Extract the (x, y) coordinate from the center of the cell holding the provided text.  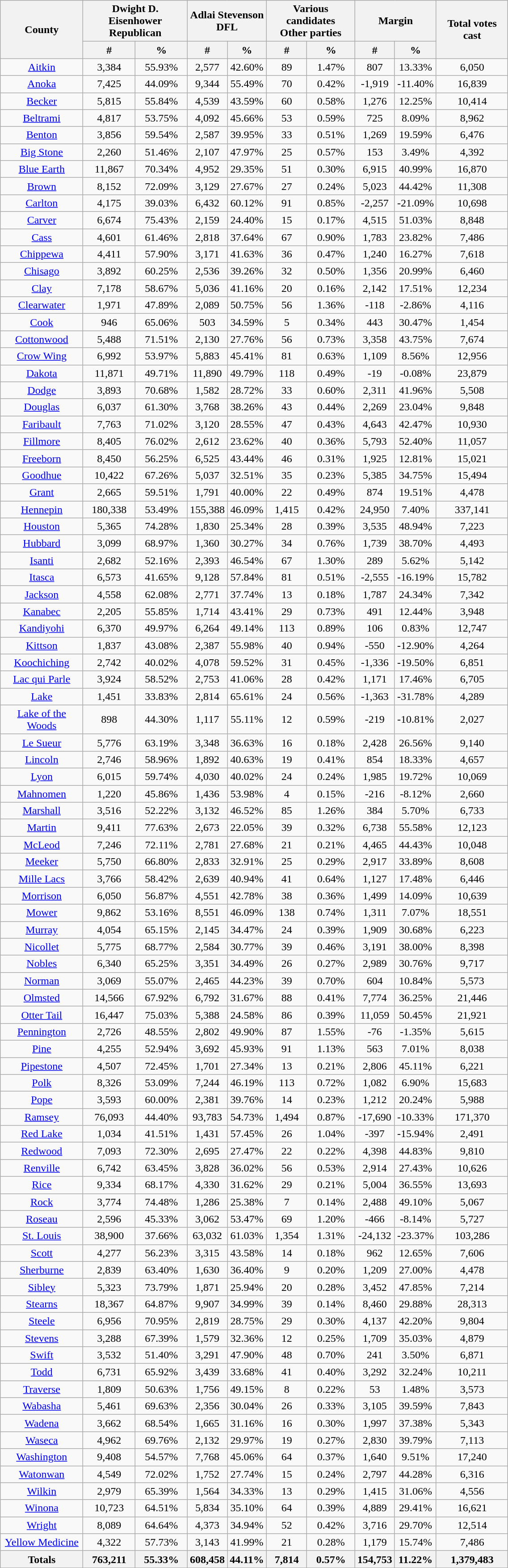
1,356 (374, 271)
Lyon (42, 776)
Totals (42, 1559)
9,907 (207, 1304)
3,171 (207, 254)
39.03% (162, 203)
-19.50% (416, 662)
57.84% (247, 577)
4,889 (374, 1508)
1,082 (374, 1083)
31 (287, 662)
1,212 (374, 1100)
45.06% (247, 1457)
Otter Tail (42, 1015)
23.62% (247, 441)
7,178 (109, 288)
65.25% (162, 964)
3,662 (109, 1423)
Kandiyohi (42, 628)
39.95% (247, 135)
Watonwan (42, 1474)
42.20% (416, 1321)
4,507 (109, 1066)
4,493 (472, 544)
41.65% (162, 577)
2,797 (374, 1474)
51.03% (416, 220)
70 (287, 84)
2,205 (109, 611)
3.50% (416, 1355)
Norman (42, 981)
32 (287, 271)
Renville (42, 1168)
44.42% (416, 186)
6.90% (416, 1083)
1,360 (207, 544)
0.56% (331, 696)
2,814 (207, 696)
86 (287, 1015)
58.42% (162, 879)
153 (374, 152)
-24,132 (374, 1236)
1,791 (207, 492)
50.75% (247, 305)
34.94% (247, 1525)
1,871 (207, 1287)
53.75% (162, 118)
1.13% (331, 1049)
3.49% (416, 152)
69.63% (162, 1406)
1,436 (207, 793)
Morrison (42, 896)
Ramsey (42, 1117)
24.40% (247, 220)
14,566 (109, 998)
1,220 (109, 793)
-19 (374, 373)
11,871 (109, 373)
2,311 (374, 390)
Meeker (42, 862)
Dwight D. EisenhowerRepublican (135, 21)
32.51% (247, 475)
-2.86% (416, 305)
16,870 (472, 169)
8,608 (472, 862)
6,956 (109, 1321)
2,665 (109, 492)
31.62% (247, 1185)
5,023 (374, 186)
7.07% (416, 913)
5.62% (416, 561)
15,683 (472, 1083)
Blue Earth (42, 169)
1,454 (472, 322)
1,640 (374, 1457)
725 (374, 118)
0.94% (331, 645)
6,573 (109, 577)
20.99% (416, 271)
5.70% (416, 811)
8,450 (109, 458)
Winona (42, 1508)
0.83% (416, 628)
5,365 (109, 527)
67.39% (162, 1338)
3,062 (207, 1219)
1.30% (331, 561)
36.02% (247, 1168)
13.33% (416, 67)
Redwood (42, 1151)
1.47% (331, 67)
6,221 (472, 1066)
22.05% (247, 828)
67.92% (162, 998)
763,211 (109, 1559)
10,048 (472, 845)
47.89% (162, 305)
3,593 (109, 1100)
16,839 (472, 84)
52.94% (162, 1049)
50.63% (162, 1389)
3,766 (109, 879)
28,313 (472, 1304)
53.49% (162, 509)
5,461 (109, 1406)
2,742 (109, 662)
56.87% (162, 896)
15,494 (472, 475)
11,867 (109, 169)
61.30% (162, 407)
-1.35% (416, 1032)
29.41% (416, 1508)
807 (374, 67)
7,113 (472, 1440)
3,532 (109, 1355)
Jackson (42, 594)
64.87% (162, 1304)
38 (287, 896)
71.51% (162, 339)
49.71% (162, 373)
43.59% (247, 101)
443 (374, 322)
2,639 (207, 879)
8.09% (416, 118)
-11.40% (416, 84)
43.44% (247, 458)
0.45% (331, 662)
30.77% (247, 947)
61.03% (247, 1236)
3,856 (109, 135)
0.64% (331, 879)
3,132 (207, 811)
25.94% (247, 1287)
5,988 (472, 1100)
44.40% (162, 1117)
45.86% (162, 793)
7,246 (109, 845)
29.35% (247, 169)
70.68% (162, 390)
56.25% (162, 458)
1,276 (374, 101)
6,476 (472, 135)
9,810 (472, 1151)
53.98% (247, 793)
4,952 (207, 169)
4,643 (374, 424)
8,962 (472, 118)
5,727 (472, 1219)
52.40% (416, 441)
69 (287, 1219)
2,536 (207, 271)
1,269 (374, 135)
Roseau (42, 1219)
-397 (374, 1134)
6,316 (472, 1474)
34.49% (247, 964)
0.85% (331, 203)
44.28% (416, 1474)
0.40% (331, 1372)
75.03% (162, 1015)
8,398 (472, 947)
Pennington (42, 1032)
27.00% (416, 1270)
Adlai StevensonDFL (227, 21)
1,564 (207, 1491)
Marshall (42, 811)
46.19% (247, 1083)
37.66% (162, 1236)
Clay (42, 288)
4,962 (109, 1440)
89 (287, 67)
42.60% (247, 67)
45.66% (247, 118)
3,535 (374, 527)
Big Stone (42, 152)
0.33% (331, 1406)
38.00% (416, 947)
65.61% (247, 696)
32.24% (416, 1372)
6,792 (207, 998)
7,223 (472, 527)
5,388 (207, 1015)
Margin (395, 21)
1,127 (374, 879)
Goodhue (42, 475)
62.08% (162, 594)
6,915 (374, 169)
53.16% (162, 913)
10,626 (472, 1168)
6,851 (472, 662)
Stevens (42, 1338)
68.97% (162, 544)
3,129 (207, 186)
3,452 (374, 1287)
Douglas (42, 407)
35 (287, 475)
49.97% (162, 628)
3,516 (109, 811)
2,989 (374, 964)
48.94% (416, 527)
43 (287, 407)
1.55% (331, 1032)
2,132 (207, 1440)
7.40% (416, 509)
12,123 (472, 828)
-0.08% (416, 373)
4,539 (207, 101)
27.76% (247, 339)
51.46% (162, 152)
43.58% (247, 1253)
3,768 (207, 407)
Carlton (42, 203)
30.68% (416, 930)
5,775 (109, 947)
37.74% (247, 594)
4,551 (207, 896)
3,288 (109, 1338)
55.11% (247, 720)
39.26% (247, 271)
4,277 (109, 1253)
43.41% (247, 611)
28.55% (247, 424)
9,334 (109, 1185)
5,343 (472, 1423)
8,326 (109, 1083)
26.56% (416, 742)
33.68% (247, 1372)
-17,690 (374, 1117)
17,240 (472, 1457)
7,214 (472, 1287)
15,782 (472, 577)
962 (374, 1253)
44.09% (162, 84)
19.72% (416, 776)
-12.90% (416, 645)
4,817 (109, 118)
2,089 (207, 305)
60 (287, 101)
7,342 (472, 594)
6,037 (109, 407)
1,034 (109, 1134)
68.54% (162, 1423)
31.67% (247, 998)
County (42, 30)
1,379,483 (472, 1559)
59.54% (162, 135)
Rock (42, 1202)
49.10% (416, 1202)
1,630 (207, 1270)
0.20% (331, 1270)
3,143 (207, 1542)
2,802 (207, 1032)
46.54% (247, 561)
7,674 (472, 339)
12.44% (416, 611)
17.46% (416, 679)
5,385 (374, 475)
5,615 (472, 1032)
23,879 (472, 373)
0.63% (331, 356)
Dodge (42, 390)
1,925 (374, 458)
4,879 (472, 1338)
1,830 (207, 527)
1,240 (374, 254)
40.63% (247, 759)
Becker (42, 101)
3,573 (472, 1389)
2,159 (207, 220)
8,405 (109, 441)
Koochiching (42, 662)
4,264 (472, 645)
57.73% (162, 1542)
Lake (42, 696)
49.15% (247, 1389)
1,837 (109, 645)
5,883 (207, 356)
17.48% (416, 879)
2,142 (374, 288)
0.43% (331, 424)
10,422 (109, 475)
0.31% (331, 458)
10,414 (472, 101)
-2,555 (374, 577)
2,393 (207, 561)
4,657 (472, 759)
Red Lake (42, 1134)
-76 (374, 1032)
289 (374, 561)
1,499 (374, 896)
3,948 (472, 611)
70.95% (162, 1321)
4,116 (472, 305)
1.36% (331, 305)
-1,363 (374, 696)
0.72% (331, 1083)
Stearns (42, 1304)
-2,257 (374, 203)
7,425 (109, 84)
46.52% (247, 811)
-31.78% (416, 696)
Various candidatesOther parties (311, 21)
9,804 (472, 1321)
2,781 (207, 845)
2,917 (374, 862)
77.63% (162, 828)
Martin (42, 828)
Cass (42, 237)
72.45% (162, 1066)
Grant (42, 492)
41.96% (416, 390)
14.09% (416, 896)
Chippewa (42, 254)
11,890 (207, 373)
11,059 (374, 1015)
0.87% (331, 1117)
55.07% (162, 981)
8,152 (109, 186)
0.25% (331, 1338)
27.47% (247, 1151)
7.01% (416, 1049)
4,465 (374, 845)
28.72% (247, 390)
1,701 (207, 1066)
53.09% (162, 1083)
45.93% (247, 1049)
6,223 (472, 930)
Polk (42, 1083)
9,408 (109, 1457)
4,137 (374, 1321)
10.84% (416, 981)
Pipestone (42, 1066)
-216 (374, 793)
47.85% (416, 1287)
2,771 (207, 594)
55.49% (247, 84)
6,432 (207, 203)
1,709 (374, 1338)
8,460 (374, 1304)
1,117 (207, 720)
4,556 (472, 1491)
7,814 (287, 1559)
9,862 (109, 913)
3,439 (207, 1372)
Kanabec (42, 611)
5,323 (109, 1287)
27 (287, 186)
52.22% (162, 811)
66.80% (162, 862)
1,209 (374, 1270)
33.89% (416, 862)
55.93% (162, 67)
Washington (42, 1457)
29.97% (247, 1440)
5,508 (472, 390)
Beltrami (42, 118)
-8.12% (416, 793)
30.76% (416, 964)
Cottonwood (42, 339)
18,367 (109, 1304)
1,171 (374, 679)
1,909 (374, 930)
40.99% (416, 169)
138 (287, 913)
Sherburne (42, 1270)
0.50% (331, 271)
3,893 (109, 390)
-23.37% (416, 1236)
Chisago (42, 271)
8.56% (416, 356)
-466 (374, 1219)
55.33% (162, 1559)
8,848 (472, 220)
17.51% (416, 288)
58.96% (162, 759)
7,244 (207, 1083)
Mahnomen (42, 793)
18.33% (416, 759)
2,356 (207, 1406)
60.12% (247, 203)
503 (207, 322)
Anoka (42, 84)
55.98% (247, 645)
2,979 (109, 1491)
3,191 (374, 947)
Brown (42, 186)
3,351 (207, 964)
6,015 (109, 776)
10,698 (472, 203)
5,834 (207, 1508)
4,373 (207, 1525)
9,411 (109, 828)
2,130 (207, 339)
11,308 (472, 186)
48.55% (162, 1032)
6,446 (472, 879)
6,733 (472, 811)
65.39% (162, 1491)
55.58% (416, 828)
Scott (42, 1253)
2,428 (374, 742)
2,596 (109, 1219)
946 (109, 322)
49.90% (247, 1032)
0.34% (331, 322)
70.34% (162, 169)
1,179 (374, 1542)
3,292 (374, 1372)
Benton (42, 135)
71.02% (162, 424)
2,577 (207, 67)
4,330 (207, 1185)
-550 (374, 645)
106 (374, 628)
9,140 (472, 742)
44.30% (162, 720)
11,057 (472, 441)
854 (374, 759)
Aitkin (42, 67)
2,682 (109, 561)
39.79% (416, 1440)
35.10% (247, 1508)
4,558 (109, 594)
27.74% (247, 1474)
1,756 (207, 1389)
3,774 (109, 1202)
15,021 (472, 458)
30.47% (416, 322)
1.31% (331, 1236)
Traverse (42, 1389)
34.33% (247, 1491)
29.88% (416, 1304)
2,612 (207, 441)
0.74% (331, 913)
31.06% (416, 1491)
1.20% (331, 1219)
50.45% (416, 1015)
27.43% (416, 1168)
41.99% (247, 1542)
6,525 (207, 458)
10,211 (472, 1372)
Le Sueur (42, 742)
12,747 (472, 628)
3,384 (109, 67)
1,579 (207, 1338)
32.91% (247, 862)
Clearwater (42, 305)
3,120 (207, 424)
41.06% (247, 679)
2,753 (207, 679)
8 (287, 1389)
68.17% (162, 1185)
-10.33% (416, 1117)
4,175 (109, 203)
1,431 (207, 1134)
45.11% (416, 1066)
2,726 (109, 1032)
1,971 (109, 305)
Freeborn (42, 458)
Yellow Medicine (42, 1542)
2,465 (207, 981)
McLeod (42, 845)
37.64% (247, 237)
7,774 (374, 998)
Hubbard (42, 544)
87 (287, 1032)
103,286 (472, 1236)
69.76% (162, 1440)
1,311 (374, 913)
0.15% (331, 793)
6,992 (109, 356)
51 (287, 169)
34.47% (247, 930)
Steele (42, 1321)
2,107 (207, 152)
53.97% (162, 356)
41.16% (247, 288)
-10.81% (416, 720)
118 (287, 373)
Wright (42, 1525)
42.78% (247, 896)
44.11% (247, 1559)
3,828 (207, 1168)
4,030 (207, 776)
6,738 (374, 828)
0.32% (331, 828)
4,255 (109, 1049)
6,674 (109, 220)
0.76% (331, 544)
31.16% (247, 1423)
9 (287, 1270)
36 (287, 254)
34.59% (247, 322)
Crow Wing (42, 356)
Wadena (42, 1423)
5,793 (374, 441)
88 (287, 998)
10,930 (472, 424)
4,289 (472, 696)
5,067 (472, 1202)
34.75% (416, 475)
1.04% (331, 1134)
12.65% (416, 1253)
6,871 (472, 1355)
9,128 (207, 577)
5,573 (472, 981)
1,752 (207, 1474)
76.02% (162, 441)
64.64% (162, 1525)
0.37% (331, 1457)
20.24% (416, 1100)
491 (374, 611)
12,956 (472, 356)
34.99% (247, 1304)
Mower (42, 913)
1,109 (374, 356)
5,488 (109, 339)
4,092 (207, 118)
16,621 (472, 1508)
33.83% (162, 696)
4,549 (109, 1474)
6,264 (207, 628)
1.48% (416, 1389)
2,695 (207, 1151)
154,753 (374, 1559)
2,027 (472, 720)
3,358 (374, 339)
55.85% (162, 611)
2,839 (109, 1270)
8,089 (109, 1525)
1,783 (374, 237)
4,078 (207, 662)
16.27% (416, 254)
55.84% (162, 101)
65.06% (162, 322)
25.38% (247, 1202)
6,742 (109, 1168)
24,950 (374, 509)
59.74% (162, 776)
7,763 (109, 424)
36.63% (247, 742)
54.73% (247, 1117)
0.58% (331, 101)
6,370 (109, 628)
39.76% (247, 1100)
0.16% (331, 288)
76,093 (109, 1117)
5,036 (207, 288)
7,768 (207, 1457)
34 (287, 544)
Lac qui Parle (42, 679)
0.46% (331, 947)
32.36% (247, 1338)
0.44% (331, 407)
7,606 (472, 1253)
Itasca (42, 577)
63,032 (207, 1236)
23.04% (416, 407)
49.79% (247, 373)
18,551 (472, 913)
44.23% (247, 981)
47.90% (247, 1355)
2,673 (207, 828)
29.70% (416, 1525)
Rice (42, 1185)
72.09% (162, 186)
40.94% (247, 879)
30.04% (247, 1406)
1,714 (207, 611)
27.68% (247, 845)
58.67% (162, 288)
39.59% (416, 1406)
0.89% (331, 628)
Wabasha (42, 1406)
Fillmore (42, 441)
1,997 (374, 1423)
43.08% (162, 645)
6,460 (472, 271)
12.25% (416, 101)
2,819 (207, 1321)
45.41% (247, 356)
63.40% (162, 1270)
874 (374, 492)
10,723 (109, 1508)
30.27% (247, 544)
Cook (42, 322)
64.51% (162, 1508)
5,815 (109, 101)
6,731 (109, 1372)
2,914 (374, 1168)
49.14% (247, 628)
8,551 (207, 913)
9,344 (207, 84)
5 (287, 322)
Waseca (42, 1440)
72.30% (162, 1151)
4,054 (109, 930)
1,451 (109, 696)
36.55% (416, 1185)
2,660 (472, 793)
7 (287, 1202)
75.43% (162, 220)
898 (109, 720)
Todd (42, 1372)
63.19% (162, 742)
68.77% (162, 947)
67.26% (162, 475)
12.81% (416, 458)
1,494 (287, 1117)
1,354 (287, 1236)
-118 (374, 305)
0.47% (331, 254)
4 (287, 793)
2,260 (109, 152)
59.52% (247, 662)
-15.94% (416, 1134)
171,370 (472, 1117)
Swift (42, 1355)
Pope (42, 1100)
Dakota (42, 373)
24.34% (416, 594)
3,105 (374, 1406)
2,806 (374, 1066)
-16.19% (416, 577)
1,809 (109, 1389)
10,639 (472, 896)
1,892 (207, 759)
Mille Lacs (42, 879)
Total votes cast (472, 30)
59.51% (162, 492)
608,458 (207, 1559)
3,692 (207, 1049)
1,787 (374, 594)
4,322 (109, 1542)
36.40% (247, 1270)
72.11% (162, 845)
Sibley (42, 1287)
4,392 (472, 152)
53.47% (247, 1219)
7,618 (472, 254)
4,411 (109, 254)
2,833 (207, 862)
8,038 (472, 1049)
1,286 (207, 1202)
56.23% (162, 1253)
12,234 (472, 288)
9.51% (416, 1457)
3,924 (109, 679)
-1,336 (374, 662)
0.53% (331, 1168)
57.45% (247, 1134)
3,716 (374, 1525)
241 (374, 1355)
12,514 (472, 1525)
74.48% (162, 1202)
155,388 (207, 509)
1,739 (374, 544)
21,921 (472, 1015)
37.38% (416, 1423)
-219 (374, 720)
4,601 (109, 237)
65.15% (162, 930)
Murray (42, 930)
3,348 (207, 742)
0.60% (331, 390)
5,142 (472, 561)
St. Louis (42, 1236)
7,093 (109, 1151)
5,776 (109, 742)
7,843 (472, 1406)
28.75% (247, 1321)
74.28% (162, 527)
44.43% (416, 845)
36.25% (416, 998)
38.26% (247, 407)
563 (374, 1049)
93,783 (207, 1117)
52.16% (162, 561)
44.83% (416, 1151)
51.40% (162, 1355)
Lincoln (42, 759)
35.03% (416, 1338)
Hennepin (42, 509)
16,447 (109, 1015)
38.70% (416, 544)
2,381 (207, 1100)
Pine (42, 1049)
5,004 (374, 1185)
180,338 (109, 509)
6,705 (472, 679)
60.00% (162, 1100)
3,291 (207, 1355)
-21.09% (416, 203)
0.17% (331, 220)
63.45% (162, 1168)
19.51% (416, 492)
2,269 (374, 407)
11.22% (416, 1559)
384 (374, 811)
1.26% (331, 811)
72.02% (162, 1474)
27.67% (247, 186)
85 (287, 811)
5,750 (109, 862)
Wilkin (42, 1491)
0.90% (331, 237)
15.74% (416, 1542)
3,069 (109, 981)
38,900 (109, 1236)
Faribault (42, 424)
337,141 (472, 509)
Nicollet (42, 947)
Nobles (42, 964)
2,746 (109, 759)
3,099 (109, 544)
19.59% (416, 135)
46 (287, 458)
13,693 (472, 1185)
57.90% (162, 254)
2,145 (207, 930)
47 (287, 424)
52 (287, 1525)
1,985 (374, 776)
45.33% (162, 1219)
60.25% (162, 271)
41.63% (247, 254)
4,515 (374, 220)
-1,919 (374, 84)
48 (287, 1355)
58.52% (162, 679)
Carver (42, 220)
43.75% (416, 339)
9,717 (472, 964)
6,340 (109, 964)
10,069 (472, 776)
1,665 (207, 1423)
2,587 (207, 135)
54.57% (162, 1457)
41.51% (162, 1134)
3,892 (109, 271)
40.00% (247, 492)
-8.14% (416, 1219)
24.58% (247, 1015)
2,818 (207, 237)
2,584 (207, 947)
Houston (42, 527)
4,398 (374, 1151)
1,582 (207, 390)
23.82% (416, 237)
604 (374, 981)
3,315 (207, 1253)
9,848 (472, 407)
73.79% (162, 1287)
Lake of the Woods (42, 720)
Kittson (42, 645)
27.34% (247, 1066)
42.47% (416, 424)
Olmsted (42, 998)
Isanti (42, 561)
65.92% (162, 1372)
25.34% (247, 527)
2,830 (374, 1440)
21,446 (472, 998)
61.46% (162, 237)
2,491 (472, 1134)
5,037 (207, 475)
2,488 (374, 1202)
2,387 (207, 645)
47.97% (247, 152)
